Determine the [x, y] coordinate at the center of the cell enclosing the given text.  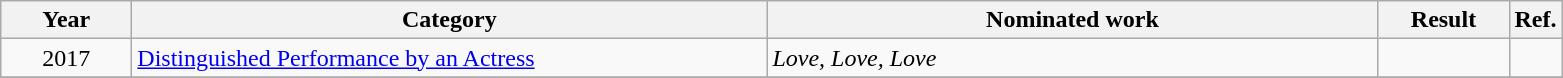
Result [1444, 20]
Ref. [1536, 20]
Distinguished Performance by an Actress [450, 58]
Nominated work [1072, 20]
Year [66, 20]
Category [450, 20]
Love, Love, Love [1072, 58]
2017 [66, 58]
